From the cell containing the given text, extract its center point as (x, y) coordinate. 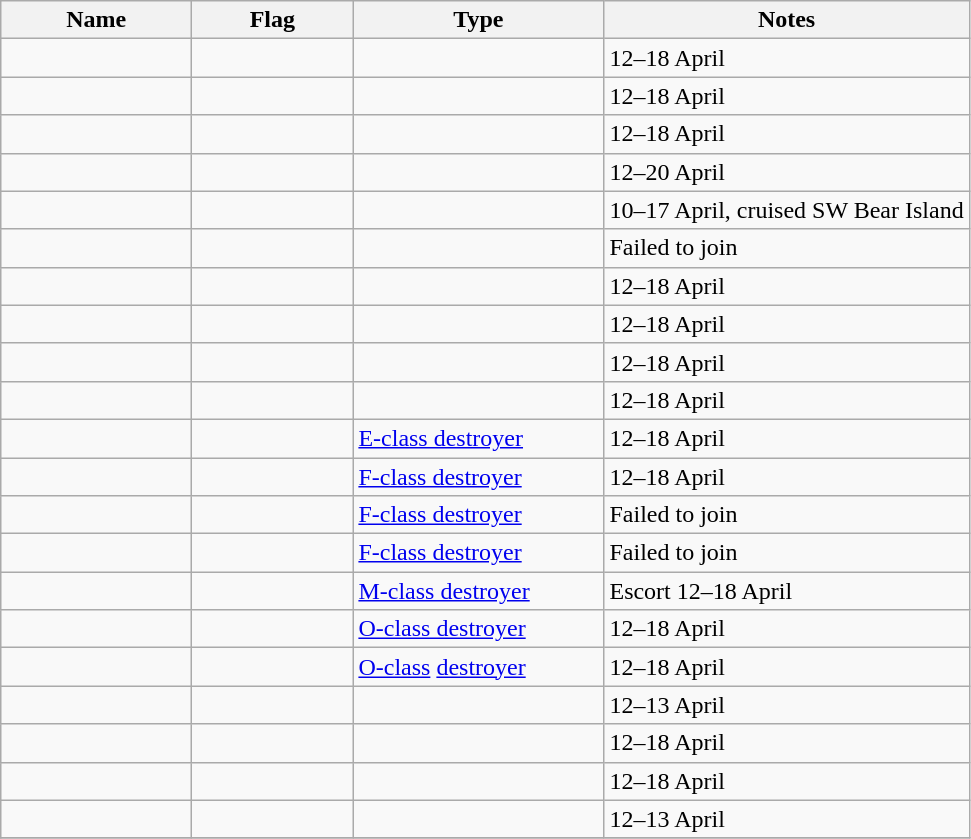
Escort 12–18 April (786, 591)
Type (478, 20)
M-class destroyer (478, 591)
Notes (786, 20)
Name (96, 20)
Flag (272, 20)
10–17 April, cruised SW Bear Island (786, 210)
12–20 April (786, 172)
E-class destroyer (478, 438)
